Output the [X, Y] coordinate of the center of the cell containing the given text.  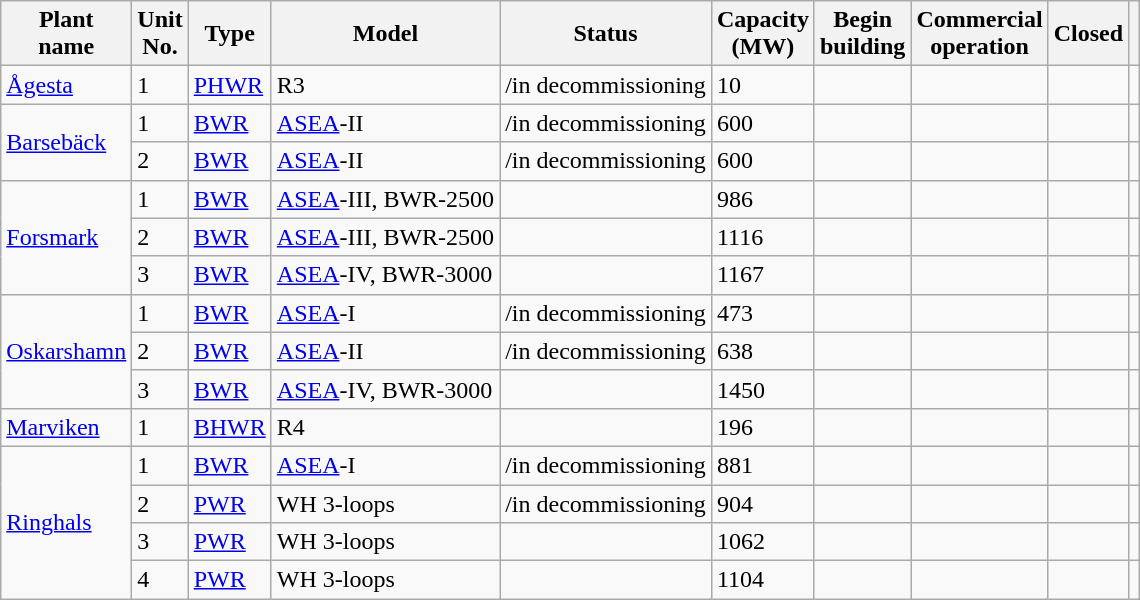
10 [762, 85]
Closed [1088, 34]
Type [230, 34]
Barsebäck [66, 142]
1116 [762, 237]
Plantname [66, 34]
BHWR [230, 427]
Forsmark [66, 237]
R3 [385, 85]
Capacity(MW) [762, 34]
Commercialoperation [980, 34]
1104 [762, 580]
4 [160, 580]
PHWR [230, 85]
Ringhals [66, 522]
Beginbuilding [862, 34]
1062 [762, 542]
638 [762, 351]
904 [762, 503]
1450 [762, 389]
UnitNo. [160, 34]
Status [606, 34]
1167 [762, 275]
R4 [385, 427]
473 [762, 313]
Oskarshamn [66, 351]
986 [762, 199]
881 [762, 465]
Ågesta [66, 85]
196 [762, 427]
Marviken [66, 427]
Model [385, 34]
